Pinpoint the cell where the given text exists, returning its [X, Y] midpoint coordinate. 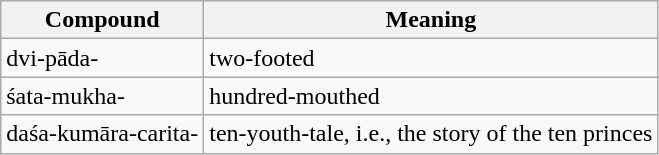
śata-mukha- [102, 96]
ten-youth-tale, i.e., the story of the ten princes [431, 134]
daśa-kumāra-carita- [102, 134]
dvi-pāda- [102, 58]
Meaning [431, 20]
hundred-mouthed [431, 96]
Compound [102, 20]
two-footed [431, 58]
